Locate the cell with the specified text and output its [X, Y] center coordinate. 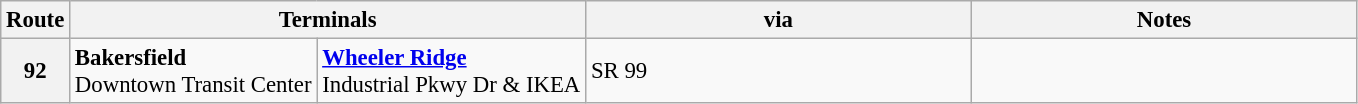
via [779, 20]
Wheeler RidgeIndustrial Pkwy Dr & IKEA [452, 72]
Notes [1164, 20]
BakersfieldDowntown Transit Center [194, 72]
SR 99 [779, 72]
Route [36, 20]
Terminals [328, 20]
92 [36, 72]
